For the text-containing cell, return its midpoint in [X, Y] coordinate format. 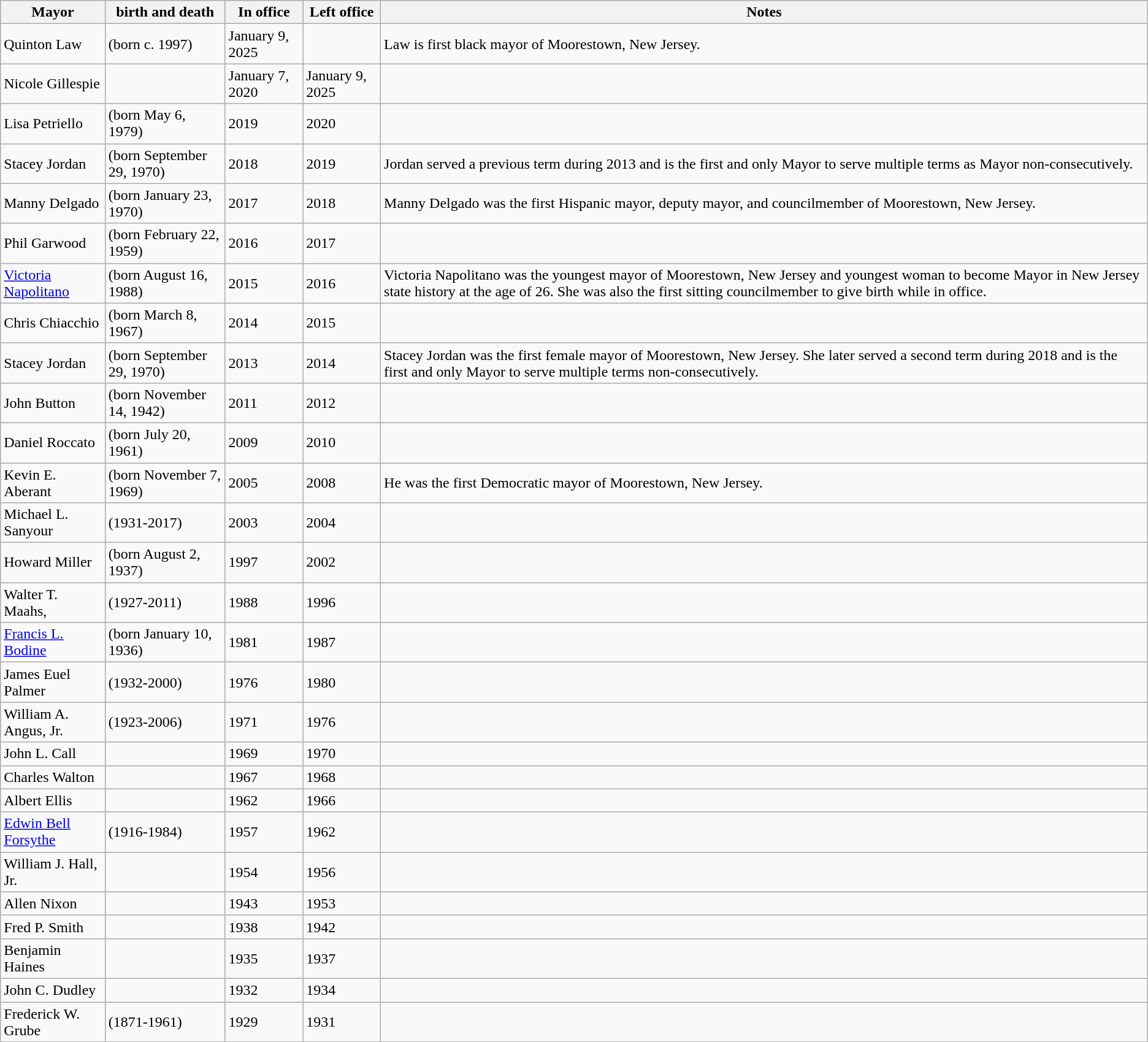
2011 [264, 402]
1953 [342, 903]
Fred P. Smith [53, 927]
1988 [264, 602]
Nicole Gillespie [53, 83]
2005 [264, 482]
2008 [342, 482]
John C. Dudley [53, 990]
1970 [342, 754]
Benjamin Haines [53, 958]
John L. Call [53, 754]
Chris Chiacchio [53, 323]
Manny Delgado [53, 204]
2004 [342, 523]
(born August 2, 1937) [165, 563]
(1923-2006) [165, 722]
John Button [53, 402]
Walter T. Maahs, [53, 602]
(born November 7, 1969) [165, 482]
Daniel Roccato [53, 443]
William A. Angus, Jr. [53, 722]
birth and death [165, 12]
2012 [342, 402]
1968 [342, 777]
Law is first black mayor of Moorestown, New Jersey. [764, 44]
Allen Nixon [53, 903]
1935 [264, 958]
Victoria Napolitano [53, 283]
(born January 23, 1970) [165, 204]
Quinton Law [53, 44]
(1871-1961) [165, 1022]
2009 [264, 443]
(born c. 1997) [165, 44]
Albert Ellis [53, 800]
1942 [342, 927]
1956 [342, 872]
2003 [264, 523]
(born August 16, 1988) [165, 283]
1966 [342, 800]
1938 [264, 927]
Howard Miller [53, 563]
Kevin E. Aberant [53, 482]
1969 [264, 754]
(born May 6, 1979) [165, 124]
In office [264, 12]
Lisa Petriello [53, 124]
1932 [264, 990]
(born November 14, 1942) [165, 402]
January 7, 2020 [264, 83]
(born February 22, 1959) [165, 243]
1957 [264, 832]
Jordan served a previous term during 2013 and is the first and only Mayor to serve multiple terms as Mayor non-consecutively. [764, 163]
He was the first Democratic mayor of Moorestown, New Jersey. [764, 482]
Mayor [53, 12]
(1932-2000) [165, 682]
(born July 20, 1961) [165, 443]
1997 [264, 563]
Phil Garwood [53, 243]
(born January 10, 1936) [165, 643]
Manny Delgado was the first Hispanic mayor, deputy mayor, and councilmember of Moorestown, New Jersey. [764, 204]
1981 [264, 643]
1937 [342, 958]
Frederick W. Grube [53, 1022]
(1927-2011) [165, 602]
2010 [342, 443]
(1931-2017) [165, 523]
1996 [342, 602]
Michael L. Sanyour [53, 523]
Notes [764, 12]
(born March 8, 1967) [165, 323]
2013 [264, 363]
William J. Hall, Jr. [53, 872]
(1916-1984) [165, 832]
Left office [342, 12]
1931 [342, 1022]
Charles Walton [53, 777]
2020 [342, 124]
James Euel Palmer [53, 682]
Edwin Bell Forsythe [53, 832]
1943 [264, 903]
1971 [264, 722]
1934 [342, 990]
2002 [342, 563]
Francis L. Bodine [53, 643]
1980 [342, 682]
1967 [264, 777]
1929 [264, 1022]
1954 [264, 872]
1987 [342, 643]
